Determine the (X, Y) coordinate at the center of the cell enclosing the given text.  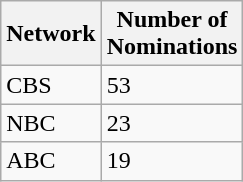
19 (172, 161)
Number ofNominations (172, 34)
CBS (51, 85)
NBC (51, 123)
23 (172, 123)
Network (51, 34)
53 (172, 85)
ABC (51, 161)
